Return the [X, Y] coordinate for the center point of the cell that contains the specified text.  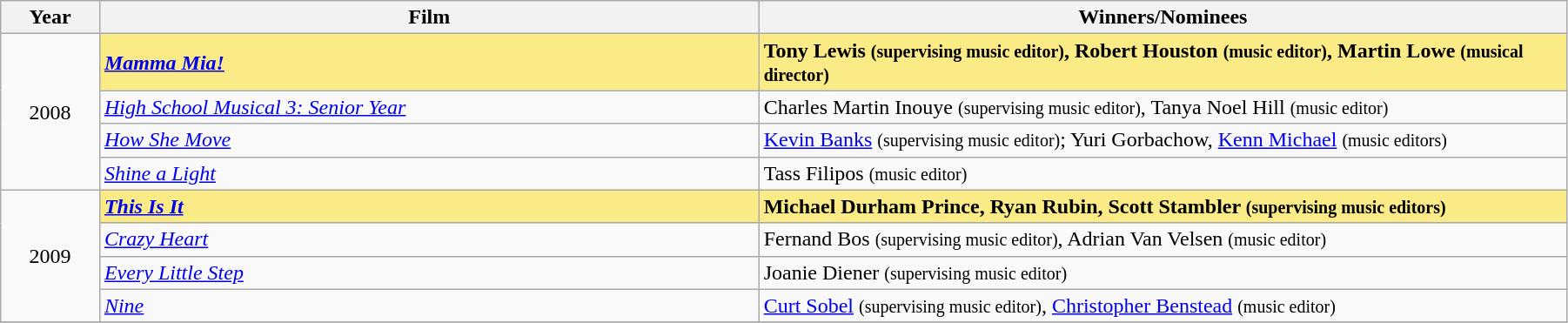
Tony Lewis (supervising music editor), Robert Houston (music editor), Martin Lowe (musical director) [1163, 63]
Joanie Diener (supervising music editor) [1163, 273]
2009 [50, 256]
Fernand Bos (supervising music editor), Adrian Van Velsen (music editor) [1163, 239]
Crazy Heart [429, 239]
High School Musical 3: Senior Year [429, 107]
Every Little Step [429, 273]
Charles Martin Inouye (supervising music editor), Tanya Noel Hill (music editor) [1163, 107]
Year [50, 17]
Michael Durham Prince, Ryan Rubin, Scott Stambler (supervising music editors) [1163, 206]
Kevin Banks (supervising music editor); Yuri Gorbachow, Kenn Michael (music editors) [1163, 140]
Nine [429, 306]
Mamma Mia! [429, 63]
Tass Filipos (music editor) [1163, 173]
2008 [50, 111]
This Is It [429, 206]
Shine a Light [429, 173]
Curt Sobel (supervising music editor), Christopher Benstead (music editor) [1163, 306]
Film [429, 17]
How She Move [429, 140]
Winners/Nominees [1163, 17]
